Determine the (X, Y) coordinate at the center of the cell enclosing the given text.  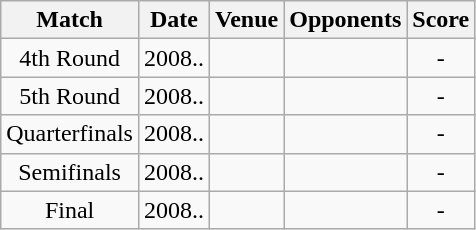
4th Round (70, 58)
Semifinals (70, 172)
Final (70, 210)
Opponents (346, 20)
Date (174, 20)
Quarterfinals (70, 134)
Venue (246, 20)
Score (441, 20)
5th Round (70, 96)
Match (70, 20)
